For the text-containing cell, return its midpoint in (x, y) coordinate format. 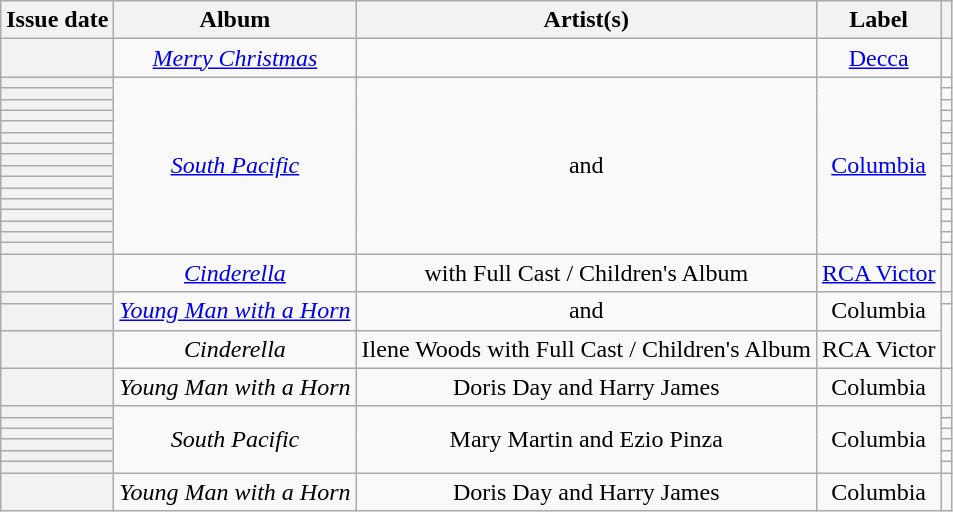
Mary Martin and Ezio Pinza (586, 439)
with Full Cast / Children's Album (586, 273)
Merry Christmas (235, 58)
Decca (878, 58)
Artist(s) (586, 20)
Label (878, 20)
Issue date (58, 20)
Album (235, 20)
Ilene Woods with Full Cast / Children's Album (586, 349)
